Output the [x, y] coordinate of the center of the cell containing the given text.  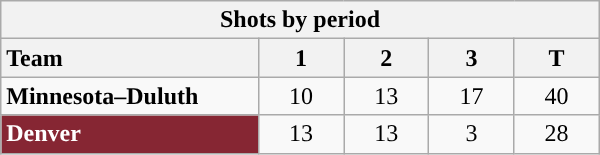
28 [556, 134]
40 [556, 96]
Denver [130, 134]
1 [300, 58]
Minnesota–Duluth [130, 96]
2 [386, 58]
Team [130, 58]
T [556, 58]
10 [300, 96]
17 [472, 96]
Shots by period [300, 20]
